From the cell containing the given text, extract its center point as (x, y) coordinate. 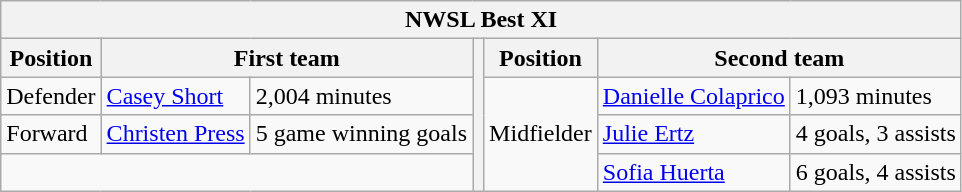
Sofia Huerta (694, 172)
Julie Ertz (694, 134)
5 game winning goals (361, 134)
Christen Press (176, 134)
1,093 minutes (876, 96)
4 goals, 3 assists (876, 134)
Casey Short (176, 96)
Danielle Colaprico (694, 96)
2,004 minutes (361, 96)
Defender (51, 96)
First team (286, 58)
Second team (779, 58)
NWSL Best XI (482, 20)
Midfielder (541, 134)
Forward (51, 134)
6 goals, 4 assists (876, 172)
